Pinpoint the cell where the given text exists, returning its [x, y] midpoint coordinate. 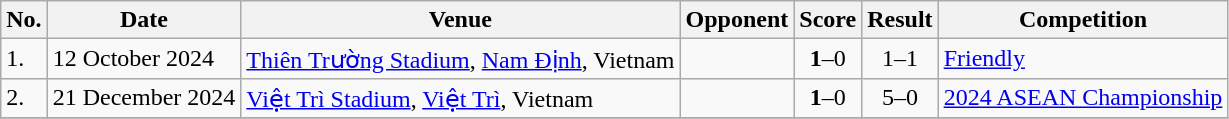
Thiên Trường Stadium, Nam Định, Vietnam [460, 59]
12 October 2024 [144, 59]
5–0 [900, 98]
Score [828, 20]
1. [24, 59]
Venue [460, 20]
Việt Trì Stadium, Việt Trì, Vietnam [460, 98]
Competition [1083, 20]
Friendly [1083, 59]
Result [900, 20]
Opponent [737, 20]
2024 ASEAN Championship [1083, 98]
No. [24, 20]
21 December 2024 [144, 98]
Date [144, 20]
1–1 [900, 59]
2. [24, 98]
